Provide the (x, y) coordinate of the cell's center where the given text is located.  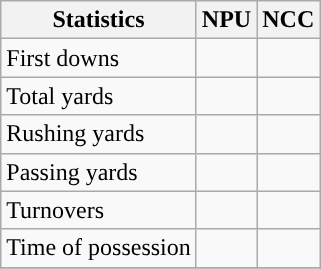
NPU (226, 20)
Statistics (99, 20)
Time of possession (99, 248)
First downs (99, 58)
Turnovers (99, 210)
Rushing yards (99, 134)
Total yards (99, 96)
NCC (288, 20)
Passing yards (99, 172)
